Search for the cell housing the specified text and yield its [X, Y] center coordinate. 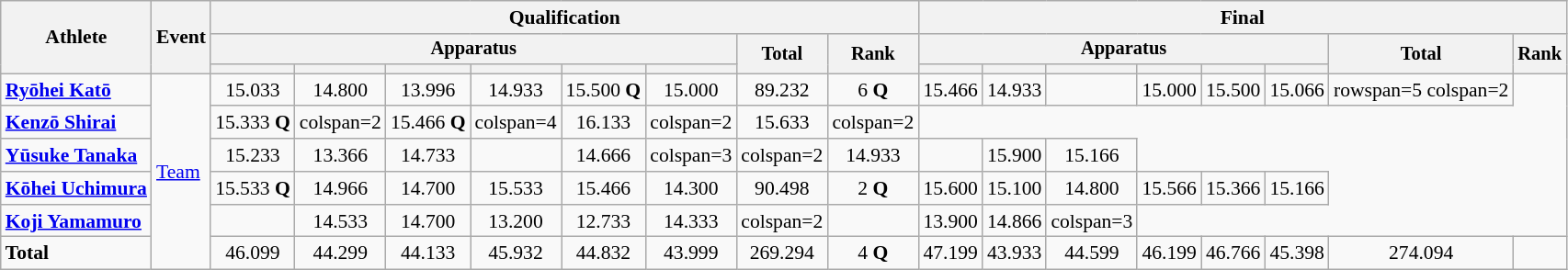
15.533 Q [253, 188]
15.033 [253, 90]
13.996 [428, 90]
15.366 [1233, 188]
14.533 [340, 221]
15.233 [253, 155]
Koji Yamamuro [76, 221]
13.200 [517, 221]
16.133 [604, 123]
46.766 [1233, 253]
15.466 Q [428, 123]
15.633 [781, 123]
Ryōhei Katō [76, 90]
15.600 [950, 188]
15.500 Q [604, 90]
15.066 [1296, 90]
46.199 [1169, 253]
89.232 [781, 90]
4 Q [873, 253]
15.500 [1233, 90]
Team [181, 172]
15.100 [1015, 188]
14.866 [1015, 221]
90.498 [781, 188]
44.133 [428, 253]
14.966 [340, 188]
45.398 [1296, 253]
274.094 [1421, 253]
Athlete [76, 37]
14.333 [691, 221]
Yūsuke Tanaka [76, 155]
Final [1243, 17]
colspan=4 [517, 123]
15.900 [1015, 155]
14.300 [691, 188]
15.533 [517, 188]
44.299 [340, 253]
43.999 [691, 253]
13.900 [950, 221]
15.333 Q [253, 123]
Event [181, 37]
44.599 [1092, 253]
45.932 [517, 253]
269.294 [781, 253]
6 Q [873, 90]
2 Q [873, 188]
rowspan=5 colspan=2 [1421, 90]
15.566 [1169, 188]
47.199 [950, 253]
14.666 [604, 155]
43.933 [1015, 253]
Kōhei Uchimura [76, 188]
14.733 [428, 155]
44.832 [604, 253]
12.733 [604, 221]
46.099 [253, 253]
Qualification [564, 17]
13.366 [340, 155]
Kenzō Shirai [76, 123]
